From the cell containing the given text, extract its center point as [x, y] coordinate. 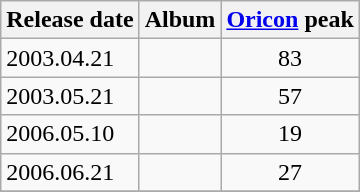
83 [290, 58]
2006.06.21 [70, 172]
2003.04.21 [70, 58]
2006.05.10 [70, 134]
57 [290, 96]
2003.05.21 [70, 96]
Album [180, 20]
Release date [70, 20]
27 [290, 172]
Oricon peak [290, 20]
19 [290, 134]
